Return the (x, y) coordinate for the center point of the cell that contains the specified text.  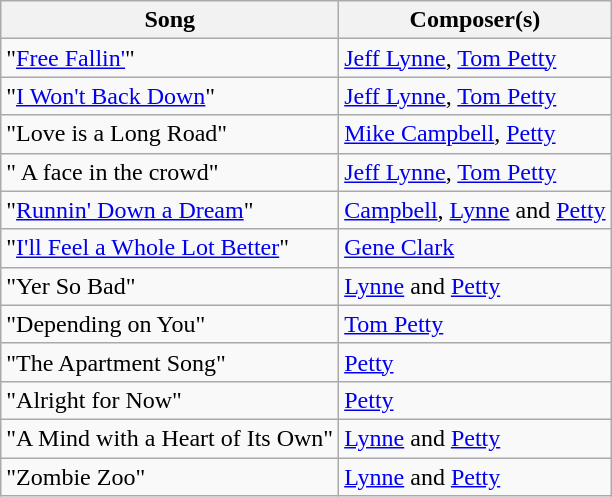
"Runnin' Down a Dream" (170, 210)
"Love is a Long Road" (170, 134)
Composer(s) (475, 20)
"A Mind with a Heart of Its Own" (170, 438)
"Alright for Now" (170, 400)
Song (170, 20)
"Free Fallin'" (170, 58)
"Zombie Zoo" (170, 477)
Tom Petty (475, 324)
" A face in the crowd" (170, 172)
Mike Campbell, Petty (475, 134)
"I Won't Back Down" (170, 96)
"The Apartment Song" (170, 362)
"I'll Feel a Whole Lot Better" (170, 248)
Campbell, Lynne and Petty (475, 210)
"Depending on You" (170, 324)
"Yer So Bad" (170, 286)
Gene Clark (475, 248)
